For the text-containing cell, return its midpoint in [X, Y] coordinate format. 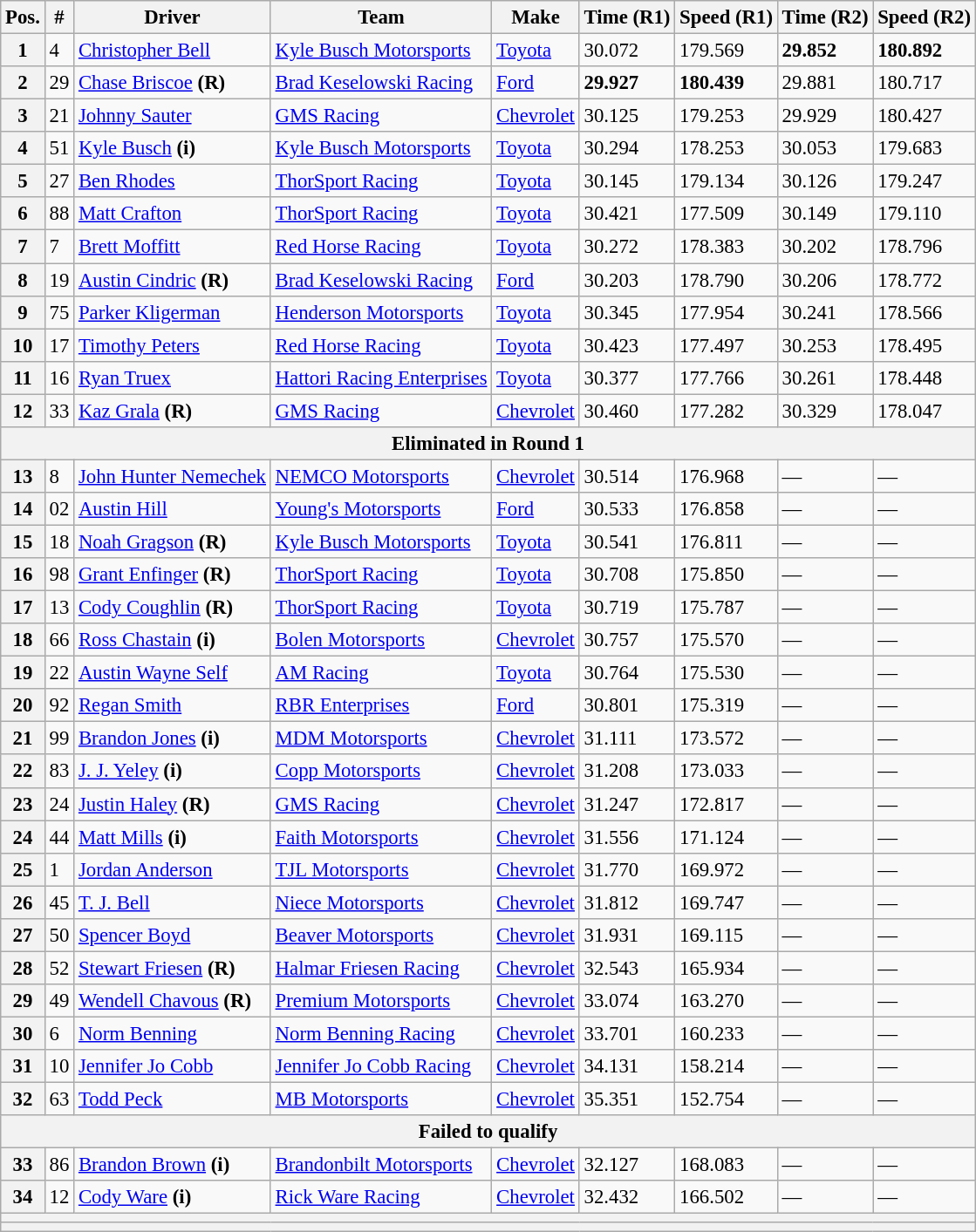
T. J. Bell [173, 902]
Kyle Busch (i) [173, 148]
178.253 [727, 148]
51 [59, 148]
Make [536, 17]
180.439 [727, 83]
172.817 [727, 804]
169.747 [727, 902]
30.202 [825, 247]
180.427 [925, 116]
Regan Smith [173, 705]
180.892 [925, 51]
30.053 [825, 148]
25 [23, 869]
AM Racing [381, 673]
30.072 [627, 51]
MB Motorsports [381, 1099]
26 [23, 902]
30.764 [627, 673]
23 [23, 804]
Parker Kligerman [173, 312]
Christopher Bell [173, 51]
Driver [173, 17]
30.801 [627, 705]
180.717 [925, 83]
Cody Ware (i) [173, 1197]
Ben Rhodes [173, 181]
30.241 [825, 312]
30.261 [825, 378]
179.134 [727, 181]
Wendell Chavous (R) [173, 1001]
Justin Haley (R) [173, 804]
Ross Chastain (i) [173, 640]
30.125 [627, 116]
34 [23, 1197]
30.541 [627, 541]
35.351 [627, 1099]
165.934 [727, 968]
30.126 [825, 181]
28 [23, 968]
NEMCO Motorsports [381, 476]
Brett Moffitt [173, 247]
166.502 [727, 1197]
3 [23, 116]
179.247 [925, 181]
# [59, 17]
30.708 [627, 575]
TJL Motorsports [381, 869]
30.423 [627, 345]
Chase Briscoe (R) [173, 83]
163.270 [727, 1001]
31.556 [627, 837]
15 [23, 541]
11 [23, 378]
Ryan Truex [173, 378]
179.683 [925, 148]
John Hunter Nemechek [173, 476]
30.145 [627, 181]
30.533 [627, 509]
Jennifer Jo Cobb Racing [381, 1066]
Timothy Peters [173, 345]
Speed (R1) [727, 17]
Halmar Friesen Racing [381, 968]
30.253 [825, 345]
Johnny Sauter [173, 116]
175.570 [727, 640]
88 [59, 214]
50 [59, 936]
75 [59, 312]
Pos. [23, 17]
178.772 [925, 280]
Todd Peck [173, 1099]
30.757 [627, 640]
14 [23, 509]
49 [59, 1001]
176.811 [727, 541]
178.448 [925, 378]
30.206 [825, 280]
33.701 [627, 1033]
31.770 [627, 869]
173.572 [727, 739]
30.421 [627, 214]
Stewart Friesen (R) [173, 968]
175.787 [727, 608]
32.127 [627, 1165]
175.850 [727, 575]
30.377 [627, 378]
Eliminated in Round 1 [488, 444]
99 [59, 739]
20 [23, 705]
83 [59, 772]
Faith Motorsports [381, 837]
31 [23, 1066]
173.033 [727, 772]
Rick Ware Racing [381, 1197]
177.497 [727, 345]
32.543 [627, 968]
Kaz Grala (R) [173, 411]
52 [59, 968]
45 [59, 902]
RBR Enterprises [381, 705]
176.968 [727, 476]
Austin Wayne Self [173, 673]
Jordan Anderson [173, 869]
30.514 [627, 476]
Cody Coughlin (R) [173, 608]
Austin Hill [173, 509]
31.247 [627, 804]
Young's Motorsports [381, 509]
32.432 [627, 1197]
MDM Motorsports [381, 739]
30.345 [627, 312]
98 [59, 575]
175.530 [727, 673]
178.566 [925, 312]
179.253 [727, 116]
Team [381, 17]
179.569 [727, 51]
Norm Benning [173, 1033]
177.509 [727, 214]
31.812 [627, 902]
178.495 [925, 345]
Spencer Boyd [173, 936]
30.149 [825, 214]
Beaver Motorsports [381, 936]
Jennifer Jo Cobb [173, 1066]
31.931 [627, 936]
9 [23, 312]
66 [59, 640]
33.074 [627, 1001]
30 [23, 1033]
Noah Gragson (R) [173, 541]
Brandon Jones (i) [173, 739]
177.954 [727, 312]
Niece Motorsports [381, 902]
29.929 [825, 116]
178.796 [925, 247]
177.282 [727, 411]
169.972 [727, 869]
Premium Motorsports [381, 1001]
30.203 [627, 280]
179.110 [925, 214]
Copp Motorsports [381, 772]
Brandonbilt Motorsports [381, 1165]
Grant Enfinger (R) [173, 575]
178.047 [925, 411]
Failed to qualify [488, 1132]
Matt Mills (i) [173, 837]
30.294 [627, 148]
92 [59, 705]
Time (R1) [627, 17]
30.460 [627, 411]
5 [23, 181]
44 [59, 837]
176.858 [727, 509]
29.927 [627, 83]
Hattori Racing Enterprises [381, 378]
31.208 [627, 772]
Bolen Motorsports [381, 640]
34.131 [627, 1066]
J. J. Yeley (i) [173, 772]
29.852 [825, 51]
Time (R2) [825, 17]
178.790 [727, 280]
63 [59, 1099]
2 [23, 83]
30.329 [825, 411]
Henderson Motorsports [381, 312]
152.754 [727, 1099]
Brandon Brown (i) [173, 1165]
29.881 [825, 83]
02 [59, 509]
169.115 [727, 936]
177.766 [727, 378]
32 [23, 1099]
Matt Crafton [173, 214]
Speed (R2) [925, 17]
Austin Cindric (R) [173, 280]
31.111 [627, 739]
30.719 [627, 608]
30.272 [627, 247]
178.383 [727, 247]
Norm Benning Racing [381, 1033]
171.124 [727, 837]
86 [59, 1165]
175.319 [727, 705]
158.214 [727, 1066]
168.083 [727, 1165]
160.233 [727, 1033]
